Return the (x, y) coordinate for the center point of the cell that contains the specified text.  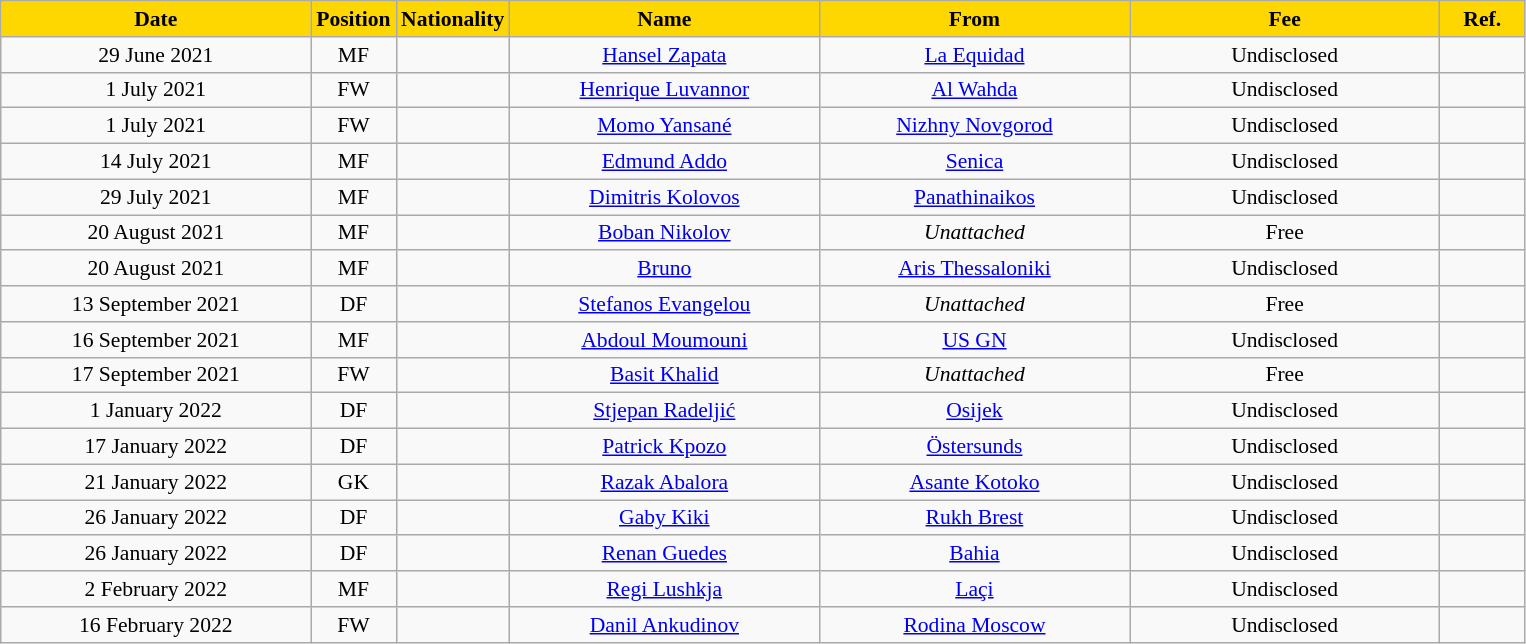
La Equidad (974, 55)
Edmund Addo (664, 162)
US GN (974, 340)
Hansel Zapata (664, 55)
Abdoul Moumouni (664, 340)
Patrick Kpozo (664, 447)
Regi Lushkja (664, 589)
Danil Ankudinov (664, 625)
Razak Abalora (664, 482)
Momo Yansané (664, 126)
13 September 2021 (156, 304)
1 January 2022 (156, 411)
2 February 2022 (156, 589)
Stefanos Evangelou (664, 304)
14 July 2021 (156, 162)
29 June 2021 (156, 55)
Nationality (452, 19)
Ref. (1482, 19)
29 July 2021 (156, 197)
21 January 2022 (156, 482)
16 September 2021 (156, 340)
Position (354, 19)
17 January 2022 (156, 447)
Panathinaikos (974, 197)
Senica (974, 162)
17 September 2021 (156, 375)
Renan Guedes (664, 554)
Al Wahda (974, 90)
Asante Kotoko (974, 482)
Laçi (974, 589)
Bahia (974, 554)
Nizhny Novgorod (974, 126)
From (974, 19)
Fee (1285, 19)
Gaby Kiki (664, 518)
Rodina Moscow (974, 625)
Henrique Luvannor (664, 90)
Stjepan Radeljić (664, 411)
Aris Thessaloniki (974, 269)
Östersunds (974, 447)
Date (156, 19)
Boban Nikolov (664, 233)
GK (354, 482)
Name (664, 19)
16 February 2022 (156, 625)
Dimitris Kolovos (664, 197)
Bruno (664, 269)
Rukh Brest (974, 518)
Basit Khalid (664, 375)
Osijek (974, 411)
